From the cell containing the given text, extract its center point as [X, Y] coordinate. 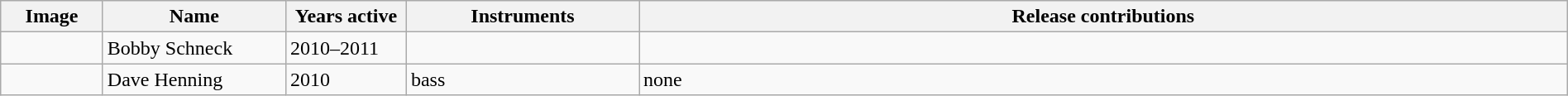
2010–2011 [346, 48]
Name [194, 17]
none [1103, 79]
Dave Henning [194, 79]
Years active [346, 17]
Release contributions [1103, 17]
Bobby Schneck [194, 48]
bass [523, 79]
Instruments [523, 17]
Image [52, 17]
2010 [346, 79]
